From the cell containing the given text, extract its center point as [x, y] coordinate. 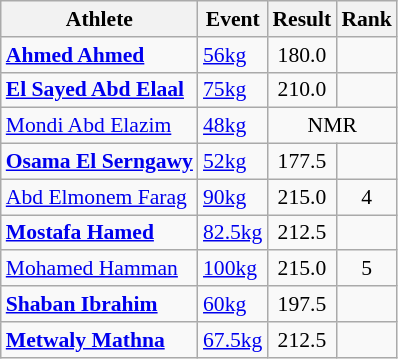
52kg [232, 162]
Rank [366, 19]
Event [232, 19]
NMR [332, 126]
56kg [232, 55]
100kg [232, 269]
67.5kg [232, 340]
El Sayed Abd Elaal [100, 90]
Osama El Serngawy [100, 162]
90kg [232, 197]
197.5 [302, 304]
60kg [232, 304]
82.5kg [232, 233]
210.0 [302, 90]
48kg [232, 126]
Mohamed Hamman [100, 269]
177.5 [302, 162]
Ahmed Ahmed [100, 55]
Result [302, 19]
Mondi Abd Elazim [100, 126]
5 [366, 269]
Athlete [100, 19]
180.0 [302, 55]
Abd Elmonem Farag [100, 197]
Shaban Ibrahim [100, 304]
Metwaly Mathna [100, 340]
75kg [232, 90]
Mostafa Hamed [100, 233]
4 [366, 197]
